Search for the cell housing the specified text and yield its (X, Y) center coordinate. 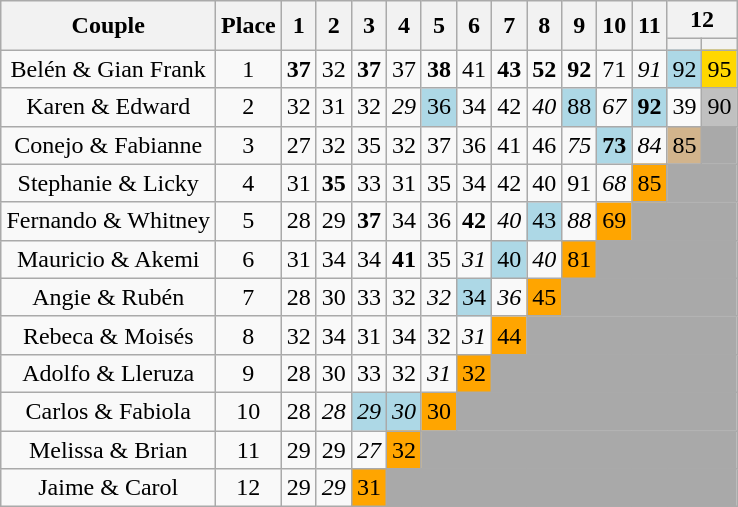
45 (544, 297)
Adolfo & Lleruza (108, 373)
Couple (108, 26)
Rebeca & Moisés (108, 335)
Jaime & Carol (108, 488)
46 (544, 145)
Belén & Gian Frank (108, 69)
95 (720, 69)
Carlos & Fabiola (108, 411)
Melissa & Brian (108, 449)
Angie & Rubén (108, 297)
68 (614, 183)
Fernando & Whitney (108, 221)
90 (720, 107)
38 (438, 69)
Place (249, 26)
73 (614, 145)
Karen & Edward (108, 107)
44 (510, 335)
84 (650, 145)
69 (614, 221)
81 (580, 259)
39 (684, 107)
67 (614, 107)
71 (614, 69)
Mauricio & Akemi (108, 259)
75 (580, 145)
Stephanie & Licky (108, 183)
Conejo & Fabianne (108, 145)
52 (544, 69)
